Output the (x, y) coordinate of the center of the cell containing the given text.  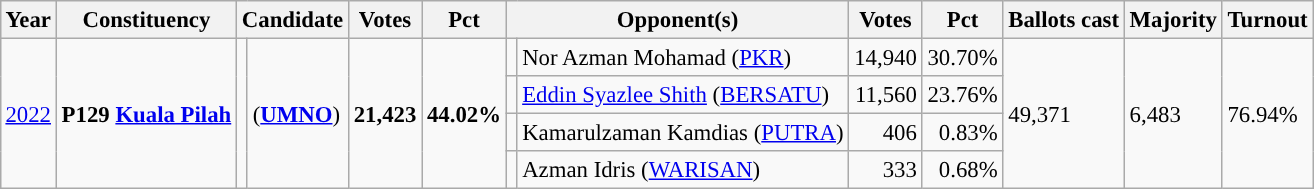
(UMNO) (298, 113)
2022 (28, 113)
333 (886, 170)
11,560 (886, 95)
Constituency (146, 20)
Ballots cast (1064, 20)
30.70% (962, 57)
23.76% (962, 95)
Year (28, 20)
14,940 (886, 57)
44.02% (464, 113)
Eddin Syazlee Shith (BERSATU) (683, 95)
0.83% (962, 133)
21,423 (384, 113)
Kamarulzaman Kamdias (PUTRA) (683, 133)
406 (886, 133)
76.94% (1268, 113)
6,483 (1173, 113)
Majority (1173, 20)
Azman Idris (WARISAN) (683, 170)
Candidate (293, 20)
0.68% (962, 170)
49,371 (1064, 113)
Opponent(s) (678, 20)
P129 Kuala Pilah (146, 113)
Turnout (1268, 20)
Nor Azman Mohamad (PKR) (683, 57)
